Extract the (x, y) coordinate from the center of the cell holding the provided text.  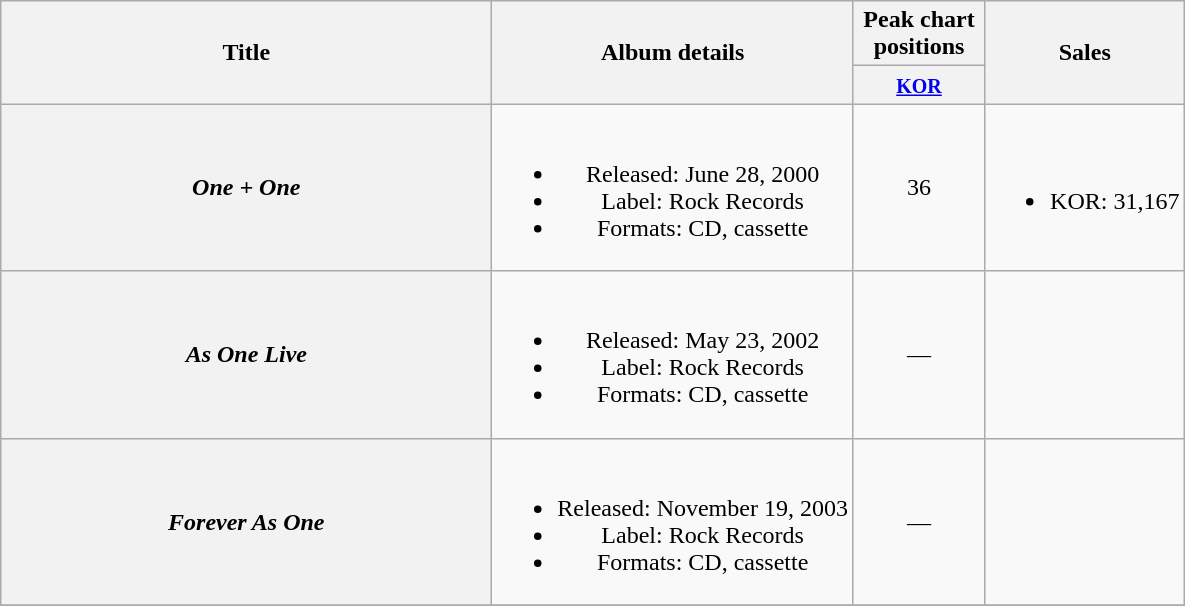
KOR: 31,167 (1085, 188)
Released: May 23, 2002Label: Rock RecordsFormats: CD, cassette (673, 354)
As One Live (246, 354)
Sales (1085, 52)
Released: November 19, 2003Label: Rock RecordsFormats: CD, cassette (673, 522)
36 (918, 188)
KOR (918, 85)
Released: June 28, 2000Label: Rock RecordsFormats: CD, cassette (673, 188)
Forever As One (246, 522)
Title (246, 52)
One + One (246, 188)
Album details (673, 52)
Peak chart positions (918, 34)
